Pinpoint the cell where the given text exists, returning its [x, y] midpoint coordinate. 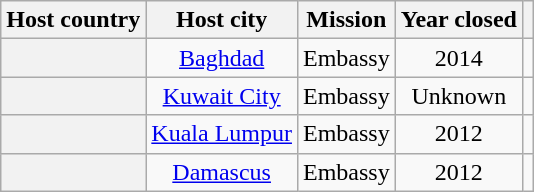
2014 [458, 58]
Host country [74, 20]
Baghdad [222, 58]
Year closed [458, 20]
Unknown [458, 96]
Mission [346, 20]
Kuala Lumpur [222, 134]
Kuwait City [222, 96]
Host city [222, 20]
Damascus [222, 172]
